Determine the [x, y] coordinate at the center of the cell enclosing the given text.  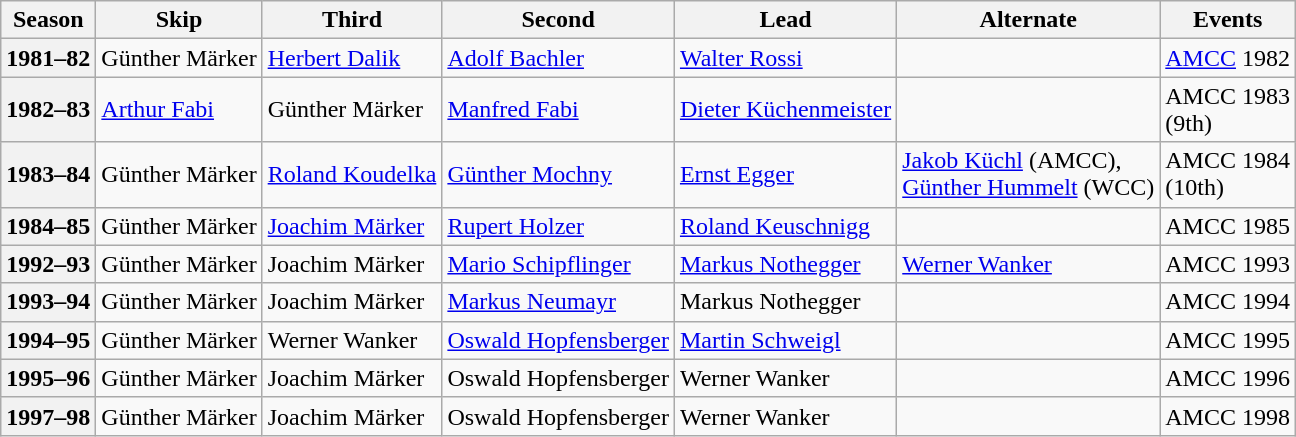
Rupert Holzer [558, 226]
1981–82 [48, 58]
AMCC 1994 [1228, 302]
Third [352, 20]
1992–93 [48, 264]
Alternate [1028, 20]
Roland Koudelka [352, 174]
Ernst Egger [785, 174]
AMCC 1982 [1228, 58]
Martin Schweigl [785, 340]
1983–84 [48, 174]
Lead [785, 20]
Events [1228, 20]
Skip [179, 20]
Second [558, 20]
1995–96 [48, 378]
Markus Neumayr [558, 302]
Season [48, 20]
AMCC 1983 (9th) [1228, 110]
1993–94 [48, 302]
1997–98 [48, 416]
AMCC 1993 [1228, 264]
Arthur Fabi [179, 110]
1982–83 [48, 110]
Dieter Küchenmeister [785, 110]
Mario Schipflinger [558, 264]
AMCC 1985 [1228, 226]
Adolf Bachler [558, 58]
1984–85 [48, 226]
AMCC 1984 (10th) [1228, 174]
Manfred Fabi [558, 110]
AMCC 1995 [1228, 340]
1994–95 [48, 340]
AMCC 1996 [1228, 378]
AMCC 1998 [1228, 416]
Günther Mochny [558, 174]
Herbert Dalik [352, 58]
Walter Rossi [785, 58]
Roland Keuschnigg [785, 226]
Jakob Küchl (AMCC),Günther Hummelt (WCC) [1028, 174]
